Scan for the cell matching the given text and deliver its (x, y) coordinate at center. 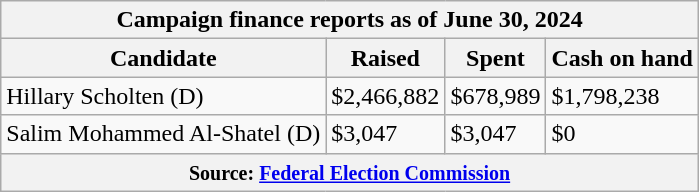
Spent (496, 58)
Hillary Scholten (D) (164, 96)
Salim Mohammed Al-Shatel (D) (164, 134)
$0 (622, 134)
Campaign finance reports as of June 30, 2024 (350, 20)
$2,466,882 (386, 96)
Cash on hand (622, 58)
Candidate (164, 58)
Raised (386, 58)
Source: Federal Election Commission (350, 172)
$1,798,238 (622, 96)
$678,989 (496, 96)
